Detect which cell encompasses the target text, then output its (x, y) center coordinate. 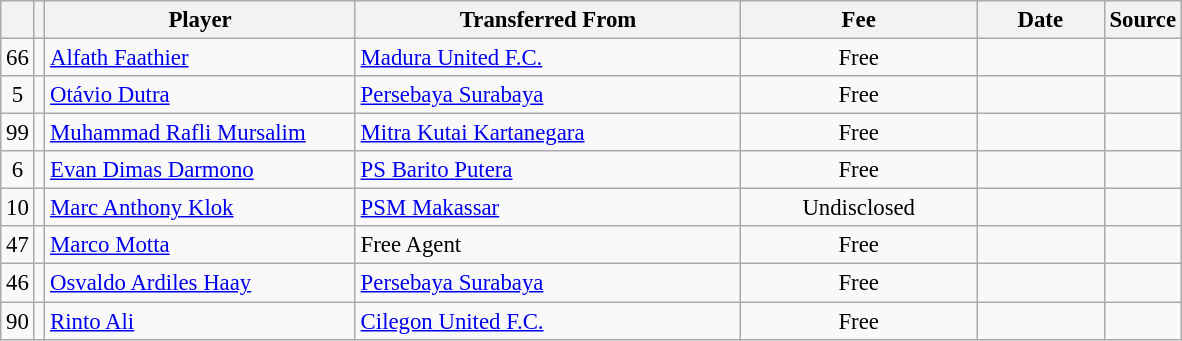
90 (18, 321)
Alfath Faathier (200, 58)
Transferred From (548, 20)
Osvaldo Ardiles Haay (200, 283)
Evan Dimas Darmono (200, 170)
47 (18, 245)
Date (1040, 20)
Free Agent (548, 245)
PSM Makassar (548, 208)
Undisclosed (859, 208)
6 (18, 170)
Cilegon United F.C. (548, 321)
46 (18, 283)
Mitra Kutai Kartanegara (548, 133)
Fee (859, 20)
5 (18, 95)
Marco Motta (200, 245)
Madura United F.C. (548, 58)
Otávio Dutra (200, 95)
Marc Anthony Klok (200, 208)
10 (18, 208)
Source (1142, 20)
Rinto Ali (200, 321)
99 (18, 133)
Player (200, 20)
Muhammad Rafli Mursalim (200, 133)
PS Barito Putera (548, 170)
66 (18, 58)
